Capture the cell that displays the provided text and extract its [X, Y] central coordinate. 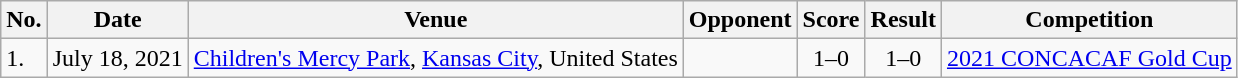
Competition [1089, 20]
July 18, 2021 [118, 58]
1. [24, 58]
Date [118, 20]
Score [831, 20]
Result [903, 20]
Opponent [740, 20]
No. [24, 20]
2021 CONCACAF Gold Cup [1089, 58]
Venue [436, 20]
Children's Mercy Park, Kansas City, United States [436, 58]
